For the text-containing cell, return its midpoint in (X, Y) coordinate format. 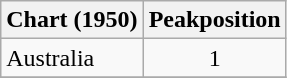
Peakposition (214, 20)
Chart (1950) (72, 20)
1 (214, 58)
Australia (72, 58)
